Provide the [X, Y] coordinate of the cell's center where the given text is located.  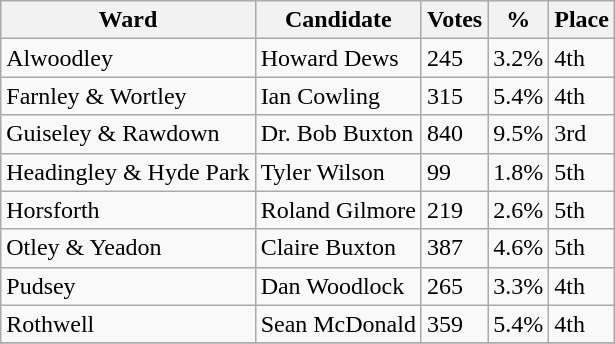
9.5% [518, 134]
Ian Cowling [338, 96]
3.3% [518, 286]
Pudsey [128, 286]
% [518, 20]
Votes [454, 20]
245 [454, 58]
Claire Buxton [338, 248]
Candidate [338, 20]
3.2% [518, 58]
Horsforth [128, 210]
219 [454, 210]
Sean McDonald [338, 324]
315 [454, 96]
2.6% [518, 210]
Tyler Wilson [338, 172]
Farnley & Wortley [128, 96]
387 [454, 248]
Dr. Bob Buxton [338, 134]
Guiseley & Rawdown [128, 134]
4.6% [518, 248]
Alwoodley [128, 58]
840 [454, 134]
Otley & Yeadon [128, 248]
3rd [582, 134]
Rothwell [128, 324]
265 [454, 286]
99 [454, 172]
Dan Woodlock [338, 286]
1.8% [518, 172]
Roland Gilmore [338, 210]
Howard Dews [338, 58]
Headingley & Hyde Park [128, 172]
359 [454, 324]
Ward [128, 20]
Place [582, 20]
